Return the [X, Y] coordinate for the center point of the cell that contains the specified text.  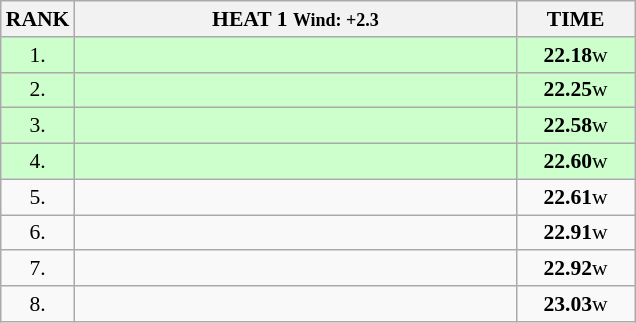
22.58w [576, 126]
22.18w [576, 55]
22.92w [576, 269]
23.03w [576, 304]
3. [38, 126]
5. [38, 197]
4. [38, 162]
1. [38, 55]
6. [38, 233]
7. [38, 269]
RANK [38, 19]
22.91w [576, 233]
HEAT 1 Wind: +2.3 [295, 19]
22.61w [576, 197]
8. [38, 304]
22.60w [576, 162]
TIME [576, 19]
22.25w [576, 90]
2. [38, 90]
